From the cell containing the given text, extract its center point as (x, y) coordinate. 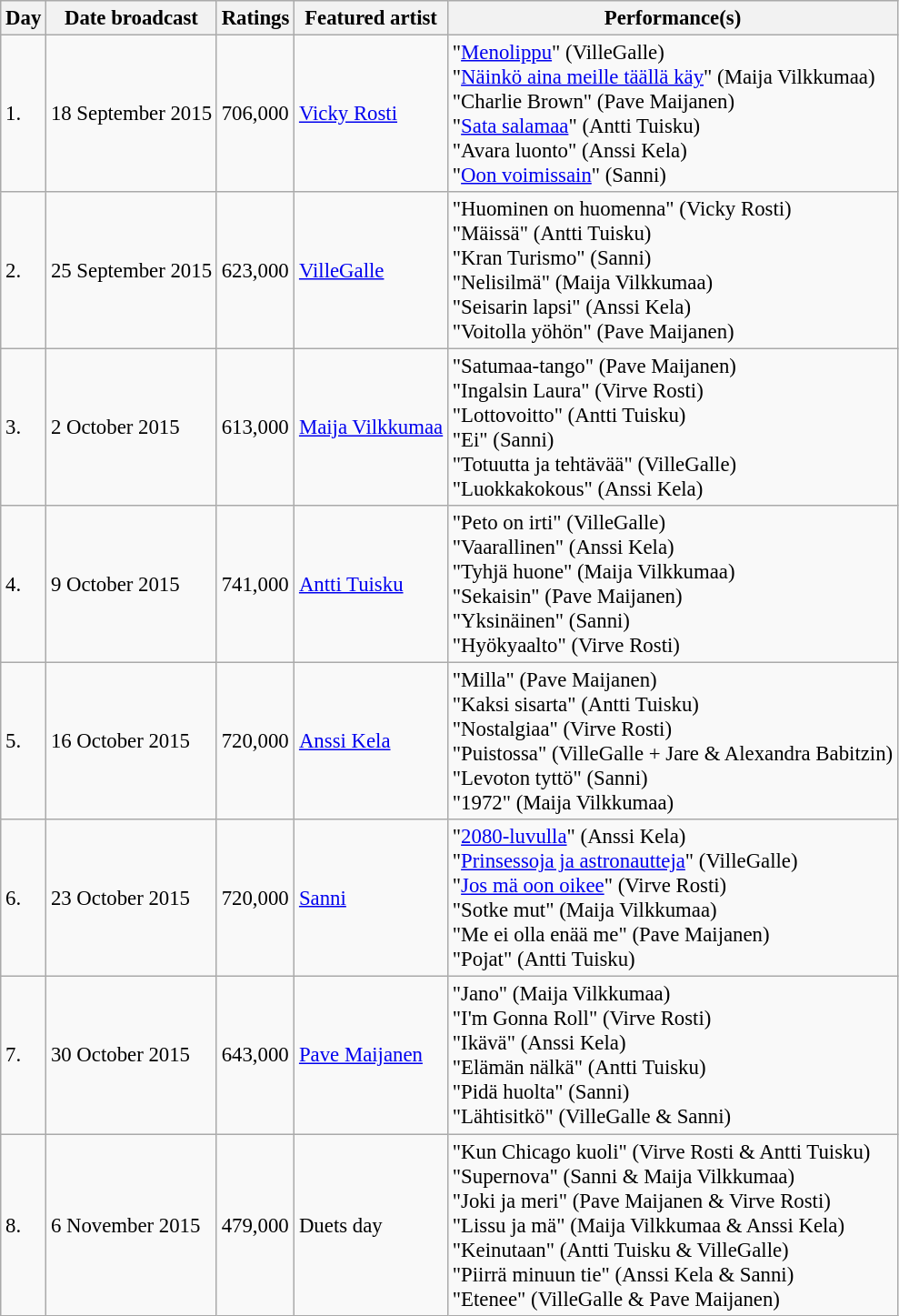
5. (24, 742)
7. (24, 1055)
643,000 (255, 1055)
613,000 (255, 427)
9 October 2015 (132, 584)
Performance(s) (673, 18)
2. (24, 271)
16 October 2015 (132, 742)
Featured artist (371, 18)
1. (24, 115)
Date broadcast (132, 18)
Pave Maijanen (371, 1055)
Maija Vilkkumaa (371, 427)
623,000 (255, 271)
Duets day (371, 1225)
706,000 (255, 115)
Antti Tuisku (371, 584)
6. (24, 899)
18 September 2015 (132, 115)
2 October 2015 (132, 427)
Vicky Rosti (371, 115)
Anssi Kela (371, 742)
4. (24, 584)
6 November 2015 (132, 1225)
23 October 2015 (132, 899)
25 September 2015 (132, 271)
Sanni (371, 899)
8. (24, 1225)
741,000 (255, 584)
3. (24, 427)
30 October 2015 (132, 1055)
Day (24, 18)
479,000 (255, 1225)
Ratings (255, 18)
VilleGalle (371, 271)
